Find where the given text appears and provide that cell's center as [x, y] coordinate. 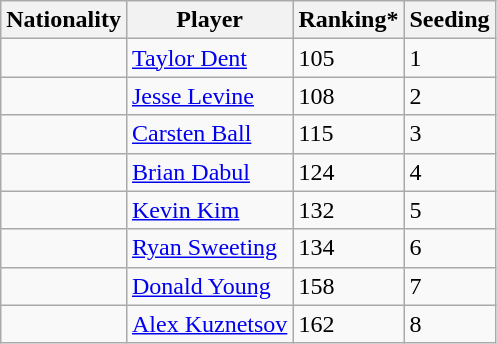
3 [450, 134]
Brian Dabul [209, 172]
Ryan Sweeting [209, 248]
132 [348, 210]
124 [348, 172]
2 [450, 96]
6 [450, 248]
Jesse Levine [209, 96]
162 [348, 324]
1 [450, 58]
8 [450, 324]
5 [450, 210]
Seeding [450, 20]
115 [348, 134]
Ranking* [348, 20]
Carsten Ball [209, 134]
7 [450, 286]
Nationality [64, 20]
Donald Young [209, 286]
108 [348, 96]
105 [348, 58]
134 [348, 248]
Taylor Dent [209, 58]
Player [209, 20]
Kevin Kim [209, 210]
4 [450, 172]
Alex Kuznetsov [209, 324]
158 [348, 286]
